Return the [X, Y] coordinate for the center point of the cell that contains the specified text.  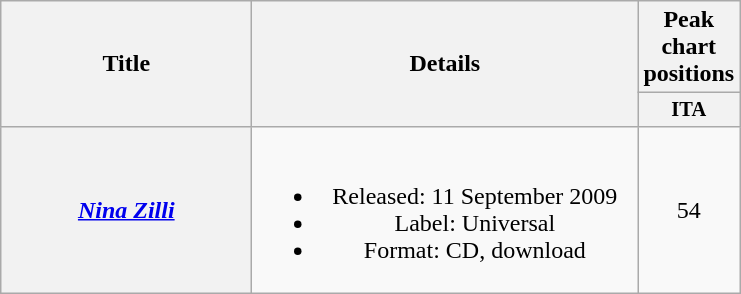
Nina Zilli [126, 210]
Title [126, 64]
Released: 11 September 2009Label: UniversalFormat: CD, download [445, 210]
Details [445, 64]
Peak chart positions [689, 47]
ITA [689, 110]
54 [689, 210]
